Output the [x, y] coordinate of the center of the cell containing the given text.  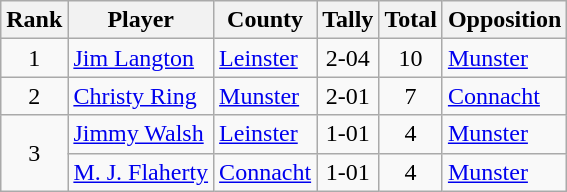
3 [34, 153]
Christy Ring [141, 96]
M. J. Flaherty [141, 172]
Tally [348, 20]
1 [34, 58]
2-01 [348, 96]
Total [411, 20]
2 [34, 96]
Jim Langton [141, 58]
7 [411, 96]
Jimmy Walsh [141, 134]
County [266, 20]
Rank [34, 20]
2-04 [348, 58]
Player [141, 20]
Opposition [504, 20]
10 [411, 58]
